Return the [x, y] coordinate for the center point of the cell that contains the specified text.  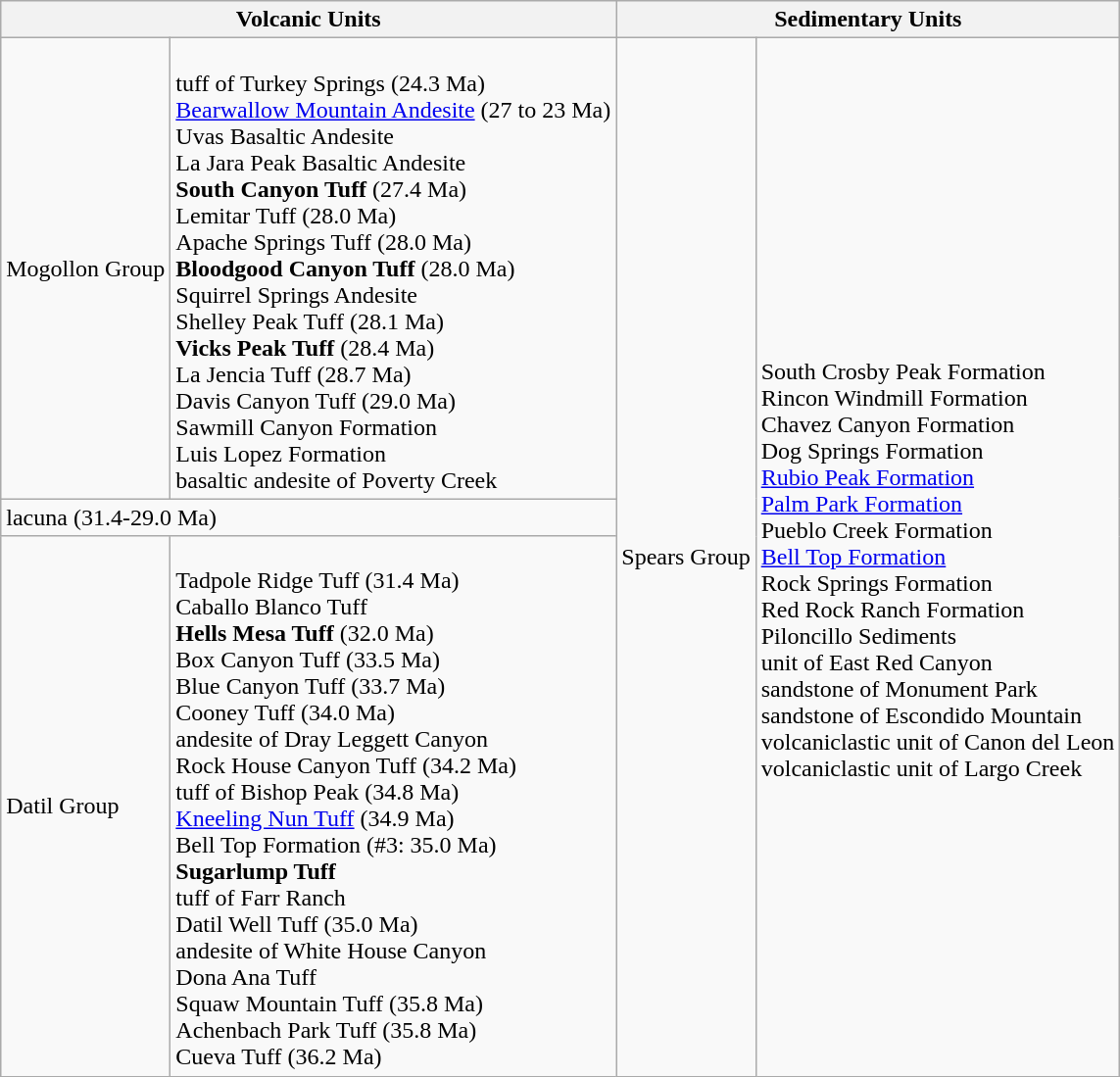
Spears Group [686, 557]
lacuna (31.4-29.0 Ma) [309, 517]
Datil Group [86, 806]
Sedimentary Units [868, 20]
Volcanic Units [309, 20]
Mogollon Group [86, 269]
